Capture the cell that displays the provided text and extract its [X, Y] central coordinate. 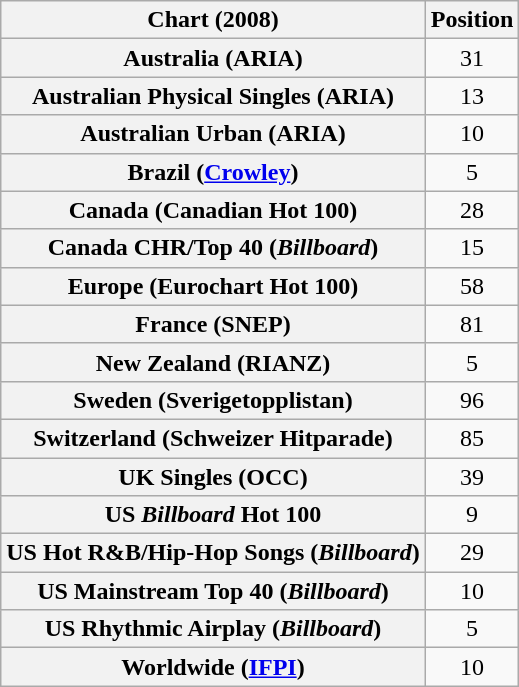
US Billboard Hot 100 [213, 515]
28 [472, 210]
Canada CHR/Top 40 (Billboard) [213, 248]
Brazil (Crowley) [213, 172]
UK Singles (OCC) [213, 477]
Chart (2008) [213, 20]
US Mainstream Top 40 (Billboard) [213, 591]
Sweden (Sverigetopplistan) [213, 400]
US Rhythmic Airplay (Billboard) [213, 629]
13 [472, 96]
29 [472, 553]
85 [472, 438]
81 [472, 324]
31 [472, 58]
Australian Urban (ARIA) [213, 134]
US Hot R&B/Hip-Hop Songs (Billboard) [213, 553]
Canada (Canadian Hot 100) [213, 210]
15 [472, 248]
Australia (ARIA) [213, 58]
9 [472, 515]
Position [472, 20]
France (SNEP) [213, 324]
Worldwide (IFPI) [213, 667]
Switzerland (Schweizer Hitparade) [213, 438]
58 [472, 286]
Australian Physical Singles (ARIA) [213, 96]
96 [472, 400]
New Zealand (RIANZ) [213, 362]
Europe (Eurochart Hot 100) [213, 286]
39 [472, 477]
